Output the [x, y] coordinate of the center of the cell containing the given text.  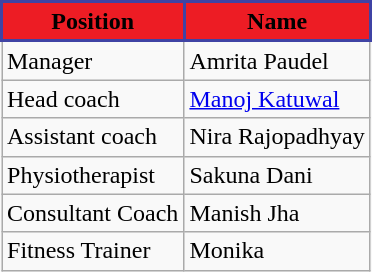
Manoj Katuwal [277, 99]
Amrita Paudel [277, 60]
Physiotherapist [93, 175]
Manager [93, 60]
Name [277, 22]
Nira Rajopadhyay [277, 137]
Assistant coach [93, 137]
Fitness Trainer [93, 251]
Manish Jha [277, 213]
Sakuna Dani [277, 175]
Consultant Coach [93, 213]
Position [93, 22]
Monika [277, 251]
Head coach [93, 99]
